Extract the (x, y) coordinate from the center of the cell holding the provided text.  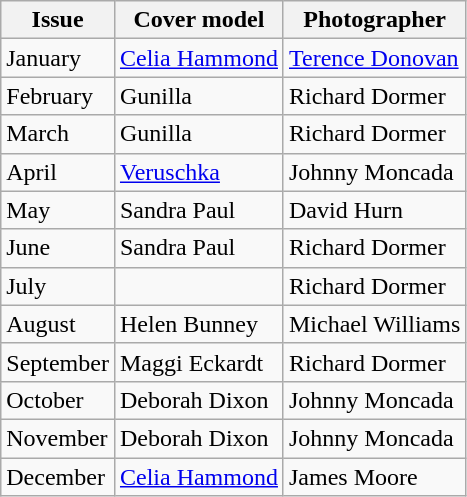
January (58, 58)
March (58, 134)
September (58, 362)
June (58, 248)
November (58, 438)
July (58, 286)
David Hurn (374, 210)
May (58, 210)
October (58, 400)
Cover model (198, 20)
Veruschka (198, 172)
February (58, 96)
James Moore (374, 477)
Michael Williams (374, 324)
Terence Donovan (374, 58)
December (58, 477)
April (58, 172)
Maggi Eckardt (198, 362)
Photographer (374, 20)
August (58, 324)
Issue (58, 20)
Helen Bunney (198, 324)
